Pinpoint the cell where the given text exists, returning its (X, Y) midpoint coordinate. 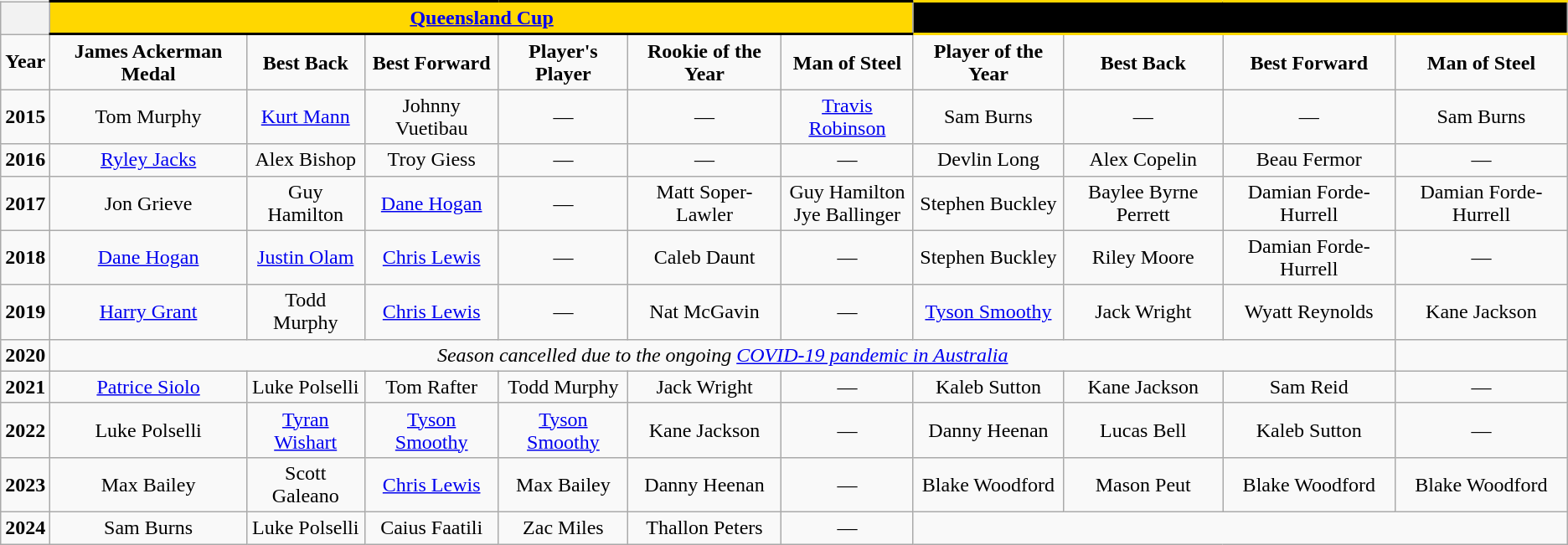
Devlin Long (988, 160)
2017 (25, 203)
Wyatt Reynolds (1309, 311)
Tom Rafter (431, 387)
2022 (25, 430)
Zac Miles (563, 527)
Patrice Siolo (149, 387)
Nat McGavin (705, 311)
2020 (25, 355)
Tom Murphy (149, 117)
Scott Galeano (305, 484)
2024 (25, 527)
Caleb Daunt (705, 258)
Queensland Cup (482, 18)
Johnny Vuetibau (431, 117)
Riley Moore (1143, 258)
2018 (25, 258)
Ryley Jacks (149, 160)
Alex Bishop (305, 160)
2023 (25, 484)
Travis Robinson (847, 117)
2019 (25, 311)
Beau Fermor (1309, 160)
Rookie of the Year (705, 62)
Thallon Peters (705, 527)
Player of the Year (988, 62)
Mason Peut (1143, 484)
Sam Reid (1309, 387)
Season cancelled due to the ongoing COVID-19 pandemic in Australia (723, 355)
Baylee Byrne Perrett (1143, 203)
Year (25, 62)
2021 (25, 387)
Tyran Wishart (305, 430)
James Ackerman Medal (149, 62)
Player's Player (563, 62)
2016 (25, 160)
Guy HamiltonJye Ballinger (847, 203)
Alex Copelin (1143, 160)
Kurt Mann (305, 117)
Jon Grieve (149, 203)
Matt Soper-Lawler (705, 203)
Harry Grant (149, 311)
Justin Olam (305, 258)
Caius Faatili (431, 527)
Guy Hamilton (305, 203)
Lucas Bell (1143, 430)
2015 (25, 117)
Troy Giess (431, 160)
